Identify which cell holds the provided text, then report its (x, y) central coordinate. 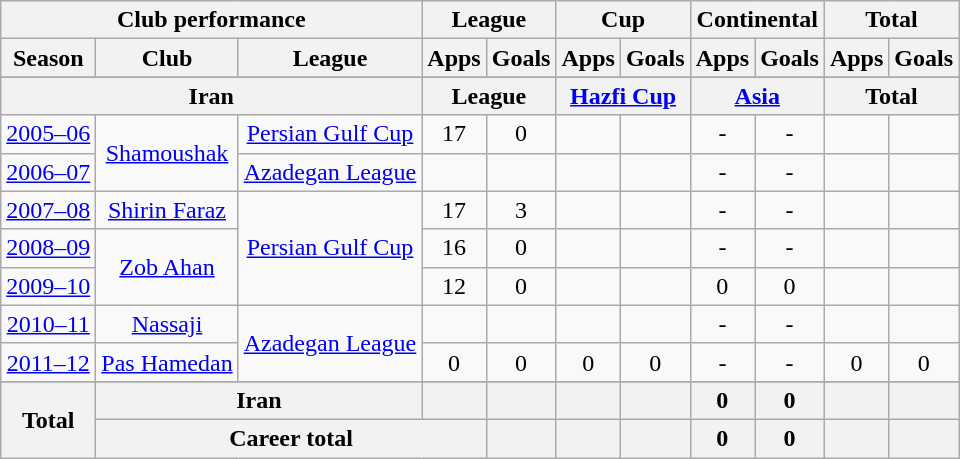
2005–06 (48, 134)
2008–09 (48, 248)
Shirin Faraz (167, 210)
Hazfi Cup (623, 96)
16 (454, 248)
Pas Hamedan (167, 362)
Career total (291, 438)
2009–10 (48, 286)
Season (48, 58)
Continental (757, 20)
12 (454, 286)
Asia (757, 96)
Nassaji (167, 324)
Club (167, 58)
2006–07 (48, 172)
Cup (623, 20)
2011–12 (48, 362)
Shamoushak (167, 153)
2010–11 (48, 324)
Club performance (212, 20)
Zob Ahan (167, 267)
2007–08 (48, 210)
3 (521, 210)
